Scan for the cell matching the given text and deliver its [X, Y] coordinate at center. 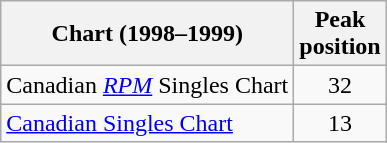
Canadian Singles Chart [148, 123]
32 [340, 85]
13 [340, 123]
Canadian RPM Singles Chart [148, 85]
Peak position [340, 34]
Chart (1998–1999) [148, 34]
